Return (X, Y) of the center of cell containing provided text 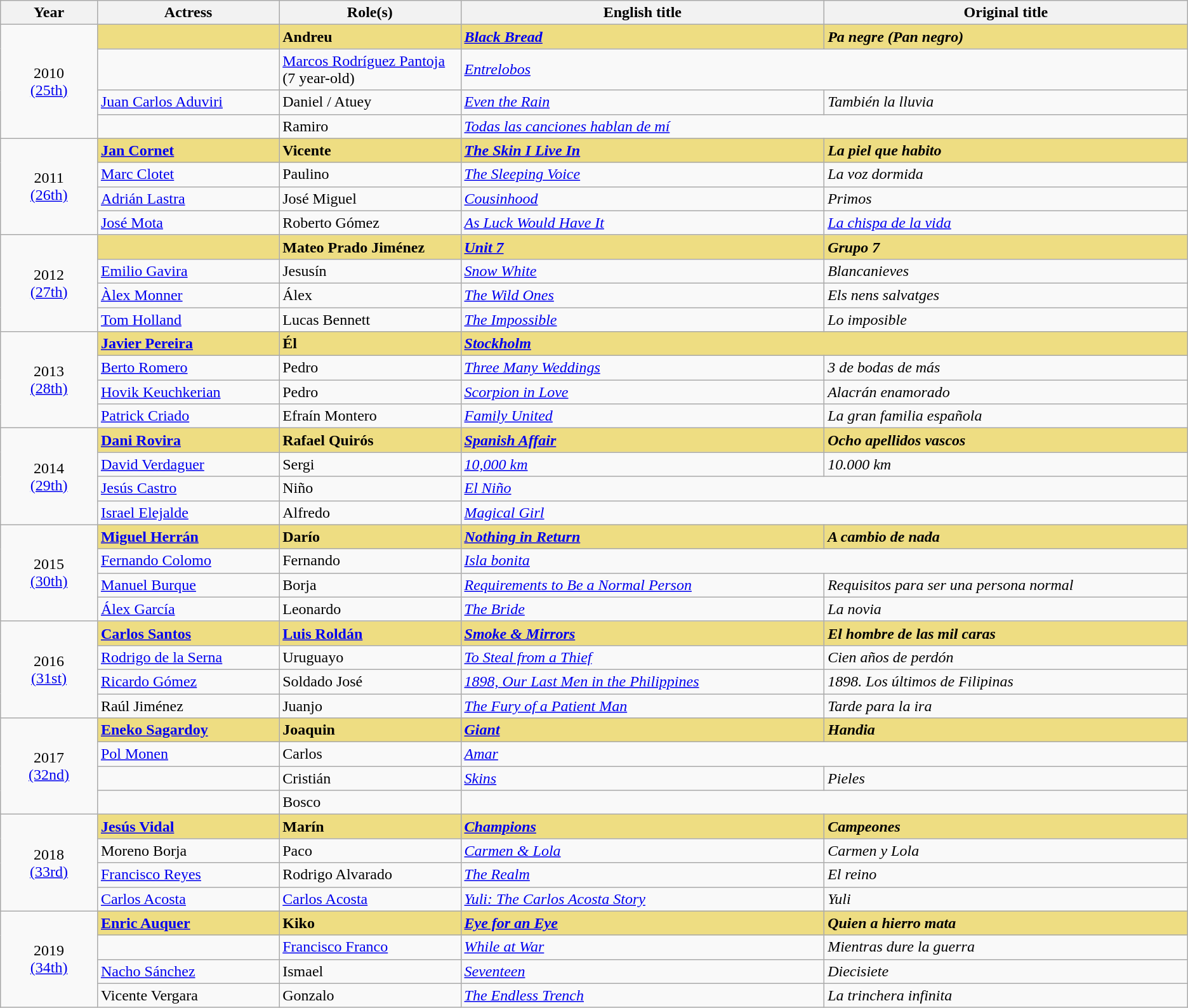
The Impossible (642, 319)
Magical Girl (824, 513)
Three Many Weddings (642, 368)
Borja (370, 585)
Juan Carlos Aduviri (188, 102)
Handia (1006, 730)
Ramiro (370, 126)
Ricardo Gómez (188, 681)
Blancanieves (1006, 271)
The Endless Trench (642, 995)
Paulino (370, 174)
Smoke & Mirrors (642, 633)
Niño (370, 488)
Daniel / Atuey (370, 102)
Unit 7 (642, 247)
Carlos Santos (188, 633)
David Verdaguer (188, 464)
Raúl Jiménez (188, 706)
Juanjo (370, 706)
Leonardo (370, 609)
Miguel Herrán (188, 537)
Diecisiete (1006, 971)
2017(32nd) (49, 766)
Kiko (370, 923)
Manuel Burque (188, 585)
The Fury of a Patient Man (642, 706)
Mientras dure la guerra (1006, 947)
2016(31st) (49, 669)
Vicente (370, 150)
Lo imposible (1006, 319)
Hovik Keuchkerian (188, 392)
Requisitos para ser una persona normal (1006, 585)
Eneko Sagardoy (188, 730)
También la lluvia (1006, 102)
Nacho Sánchez (188, 971)
El reino (1006, 875)
Carlos (370, 754)
Patrick Criado (188, 416)
1898. Los últimos de Filipinas (1006, 681)
Yuli: The Carlos Acosta Story (642, 899)
Quien a hierro mata (1006, 923)
Pieles (1006, 778)
Grupo 7 (1006, 247)
Ismael (370, 971)
10.000 km (1006, 464)
Israel Elejalde (188, 513)
José Miguel (370, 199)
While at War (642, 947)
Requirements to Be a Normal Person (642, 585)
Fernando (370, 561)
José Mota (188, 223)
Darío (370, 537)
Family United (642, 416)
Lucas Bennett (370, 319)
Cristián (370, 778)
Rafael Quirós (370, 440)
Jan Cornet (188, 150)
Marín (370, 827)
Berto Romero (188, 368)
Adrián Lastra (188, 199)
Eye for an Eye (642, 923)
Ocho apellidos vascos (1006, 440)
La trinchera infinita (1006, 995)
Tarde para la ira (1006, 706)
Amar (824, 754)
Tom Holland (188, 319)
Francisco Reyes (188, 875)
Actress (188, 13)
Javier Pereira (188, 344)
Snow White (642, 271)
Seventeen (642, 971)
Dani Rovira (188, 440)
The Realm (642, 875)
La voz dormida (1006, 174)
Fernando Colomo (188, 561)
Entrelobos (824, 70)
Emilio Gavira (188, 271)
Jesús Vidal (188, 827)
La chispa de la vida (1006, 223)
Joaquin (370, 730)
Marc Clotet (188, 174)
Álex (370, 295)
Alfredo (370, 513)
La gran familia española (1006, 416)
As Luck Would Have It (642, 223)
Gonzalo (370, 995)
Els nens salvatges (1006, 295)
Role(s) (370, 13)
2012(27th) (49, 283)
1898, Our Last Men in the Philippines (642, 681)
2019(34th) (49, 959)
Year (49, 13)
Original title (1006, 13)
The Skin I Live In (642, 150)
2014(29th) (49, 476)
The Sleeping Voice (642, 174)
El hombre de las mil caras (1006, 633)
Efraín Montero (370, 416)
3 de bodas de más (1006, 368)
2015(30th) (49, 573)
Cien años de perdón (1006, 657)
Luis Roldán (370, 633)
Skins (642, 778)
Carmen y Lola (1006, 851)
Sergi (370, 464)
Rodrigo de la Serna (188, 657)
To Steal from a Thief (642, 657)
Rodrigo Alvarado (370, 875)
Stockholm (824, 344)
2018(33rd) (49, 863)
Spanish Affair (642, 440)
English title (642, 13)
2013(28th) (49, 380)
Even the Rain (642, 102)
2010(25th) (49, 81)
Andreu (370, 37)
Scorpion in Love (642, 392)
Primos (1006, 199)
Enric Auquer (188, 923)
Mateo Prado Jiménez (370, 247)
Jesusín (370, 271)
Pol Monen (188, 754)
Isla bonita (824, 561)
Giant (642, 730)
Campeones (1006, 827)
The Wild Ones (642, 295)
Todas las canciones hablan de mí (824, 126)
Álex García (188, 609)
Black Bread (642, 37)
2011(26th) (49, 187)
Nothing in Return (642, 537)
Jesús Castro (188, 488)
El Niño (824, 488)
10,000 km (642, 464)
Paco (370, 851)
Marcos Rodríguez Pantoja (7 year-old) (370, 70)
Soldado José (370, 681)
Él (370, 344)
Carmen & Lola (642, 851)
A cambio de nada (1006, 537)
Yuli (1006, 899)
La novia (1006, 609)
Roberto Gómez (370, 223)
The Bride (642, 609)
Moreno Borja (188, 851)
Francisco Franco (370, 947)
La piel que habito (1006, 150)
Vicente Vergara (188, 995)
Cousinhood (642, 199)
Pa negre (Pan negro) (1006, 37)
Bosco (370, 802)
Àlex Monner (188, 295)
Alacrán enamorado (1006, 392)
Uruguayo (370, 657)
Champions (642, 827)
